Return [x, y] of the center of cell containing provided text 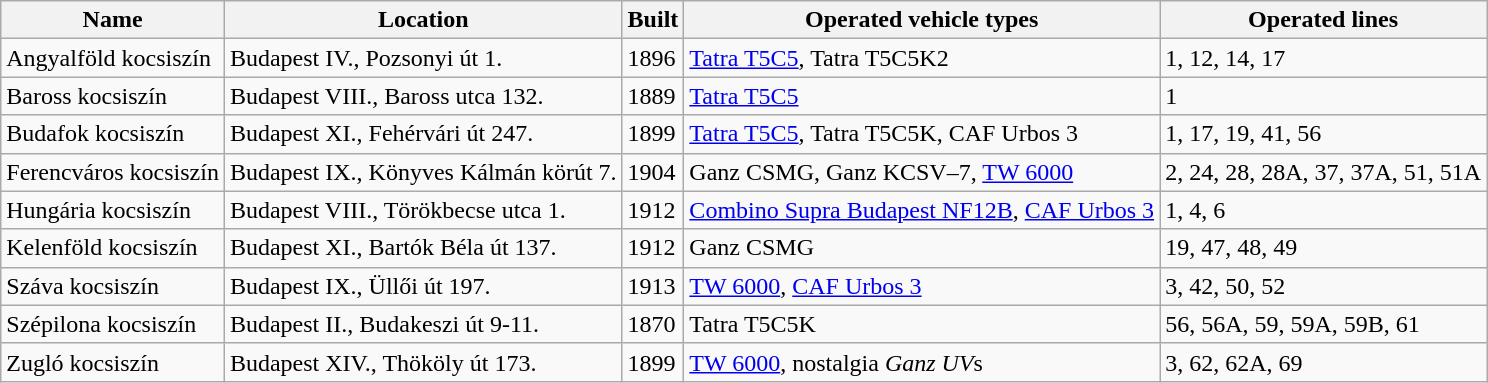
Name [113, 20]
Tatra T5C5, Tatra T5C5K2 [922, 58]
1896 [653, 58]
Kelenföld kocsiszín [113, 248]
Budapest II., Budakeszi út 9-11. [423, 324]
1, 12, 14, 17 [1324, 58]
Hungária kocsiszín [113, 210]
Budapest IX., Könyves Kálmán körút 7. [423, 172]
3, 62, 62A, 69 [1324, 362]
Baross kocsiszín [113, 96]
19, 47, 48, 49 [1324, 248]
Budafok kocsiszín [113, 134]
Tatra T5C5, Tatra T5C5K, CAF Urbos 3 [922, 134]
2, 24, 28, 28A, 37, 37A, 51, 51A [1324, 172]
Budapest VIII., Baross utca 132. [423, 96]
Tatra T5C5 [922, 96]
Ganz CSMG [922, 248]
Budapest XIV., Thököly út 173. [423, 362]
Operated vehicle types [922, 20]
Built [653, 20]
Ganz CSMG, Ganz KCSV–7, TW 6000 [922, 172]
Location [423, 20]
Budapest IX., Üllői út 197. [423, 286]
Száva kocsiszín [113, 286]
1 [1324, 96]
Combino Supra Budapest NF12B, CAF Urbos 3 [922, 210]
1913 [653, 286]
Zugló kocsiszín [113, 362]
1, 4, 6 [1324, 210]
Budapest XI., Bartók Béla út 137. [423, 248]
1, 17, 19, 41, 56 [1324, 134]
1904 [653, 172]
TW 6000, nostalgia Ganz UVs [922, 362]
1870 [653, 324]
Budapest VIII., Törökbecse utca 1. [423, 210]
56, 56A, 59, 59A, 59B, 61 [1324, 324]
Budapest XI., Fehérvári út 247. [423, 134]
Budapest IV., Pozsonyi út 1. [423, 58]
Szépilona kocsiszín [113, 324]
Tatra T5C5K [922, 324]
Angyalföld kocsiszín [113, 58]
Ferencváros kocsiszín [113, 172]
3, 42, 50, 52 [1324, 286]
Operated lines [1324, 20]
1889 [653, 96]
TW 6000, CAF Urbos 3 [922, 286]
